Capture the cell that displays the provided text and extract its [x, y] central coordinate. 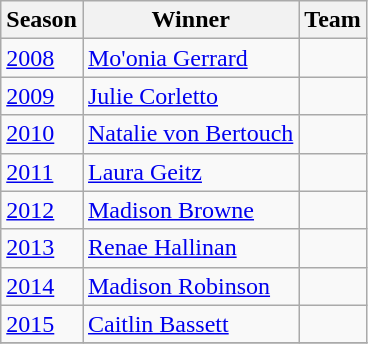
Madison Robinson [190, 286]
2014 [42, 286]
2015 [42, 324]
2011 [42, 172]
Natalie von Bertouch [190, 134]
Madison Browne [190, 210]
2013 [42, 248]
2009 [42, 96]
Laura Geitz [190, 172]
2008 [42, 58]
Mo'onia Gerrard [190, 58]
Caitlin Bassett [190, 324]
Team [333, 20]
2012 [42, 210]
2010 [42, 134]
Renae Hallinan [190, 248]
Winner [190, 20]
Julie Corletto [190, 96]
Season [42, 20]
